Pinpoint the cell where the given text exists, returning its (x, y) midpoint coordinate. 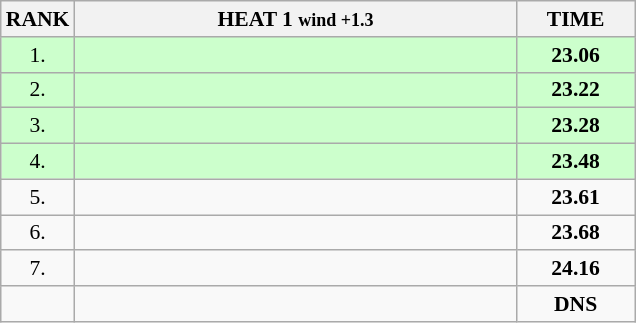
HEAT 1 wind +1.3 (295, 19)
3. (38, 126)
23.22 (576, 90)
23.48 (576, 162)
TIME (576, 19)
2. (38, 90)
1. (38, 55)
7. (38, 269)
23.61 (576, 197)
23.06 (576, 55)
RANK (38, 19)
4. (38, 162)
24.16 (576, 269)
6. (38, 233)
23.28 (576, 126)
23.68 (576, 233)
DNS (576, 304)
5. (38, 197)
